Provide the (X, Y) coordinate of the cell's center where the given text is located.  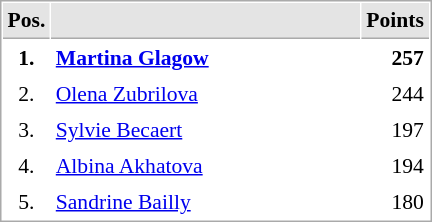
257 (396, 57)
244 (396, 93)
Points (396, 21)
4. (26, 165)
5. (26, 201)
1. (26, 57)
Sandrine Bailly (206, 201)
3. (26, 129)
180 (396, 201)
Albina Akhatova (206, 165)
Sylvie Becaert (206, 129)
194 (396, 165)
Olena Zubrilova (206, 93)
2. (26, 93)
Martina Glagow (206, 57)
197 (396, 129)
Pos. (26, 21)
